Scan for the cell matching the given text and deliver its (x, y) coordinate at center. 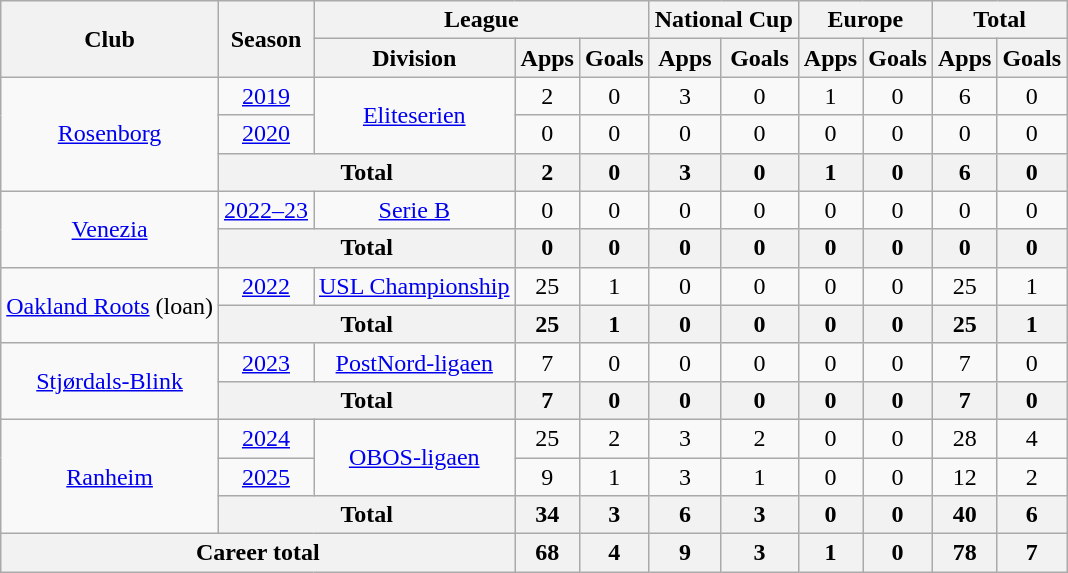
USL Championship (415, 286)
League (482, 20)
Venezia (110, 229)
28 (964, 438)
Career total (258, 553)
12 (964, 477)
78 (964, 553)
PostNord-ligaen (415, 362)
Oakland Roots (loan) (110, 305)
Season (266, 39)
2023 (266, 362)
2022 (266, 286)
Stjørdals-Blink (110, 381)
National Cup (724, 20)
Europe (865, 20)
Ranheim (110, 476)
Eliteserien (415, 115)
68 (547, 553)
2019 (266, 96)
OBOS-ligaen (415, 457)
Serie B (415, 210)
2020 (266, 134)
40 (964, 515)
2025 (266, 477)
Rosenborg (110, 134)
Club (110, 39)
34 (547, 515)
Division (415, 58)
2024 (266, 438)
2022–23 (266, 210)
